Extract the (X, Y) coordinate from the center of the cell holding the provided text.  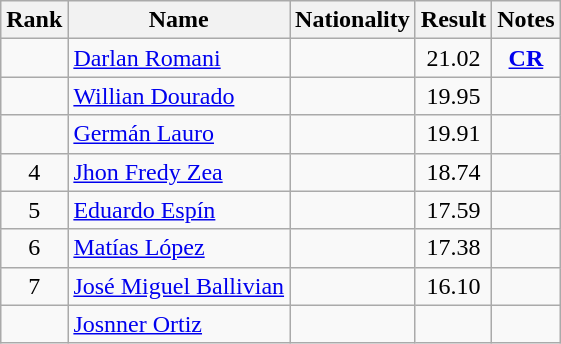
Germán Lauro (179, 134)
17.38 (453, 248)
Jhon Fredy Zea (179, 172)
Result (453, 20)
Darlan Romani (179, 58)
5 (34, 210)
CR (526, 58)
4 (34, 172)
José Miguel Ballivian (179, 286)
17.59 (453, 210)
21.02 (453, 58)
Notes (526, 20)
Eduardo Espín (179, 210)
7 (34, 286)
16.10 (453, 286)
Rank (34, 20)
6 (34, 248)
Nationality (353, 20)
19.95 (453, 96)
Matías López (179, 248)
19.91 (453, 134)
18.74 (453, 172)
Josnner Ortiz (179, 324)
Willian Dourado (179, 96)
Name (179, 20)
